Provide the [x, y] coordinate of the cell's center where the given text is located.  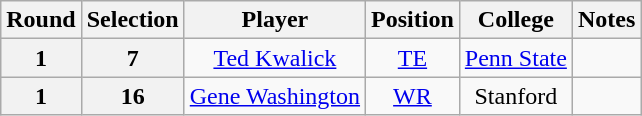
Selection [132, 20]
Penn State [516, 58]
Notes [606, 20]
Gene Washington [274, 96]
WR [413, 96]
Round [41, 20]
Ted Kwalick [274, 58]
College [516, 20]
16 [132, 96]
Stanford [516, 96]
TE [413, 58]
Player [274, 20]
7 [132, 58]
Position [413, 20]
